Pinpoint the cell where the given text exists, returning its (X, Y) midpoint coordinate. 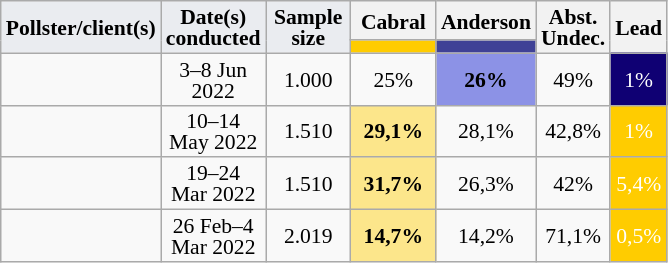
Date(s) conducted (214, 27)
26% (486, 79)
0,5% (638, 236)
Abst.Undec. (573, 27)
3–8 Jun 2022 (214, 79)
42,8% (573, 131)
1.000 (308, 79)
Lead (638, 27)
19–24 Mar 2022 (214, 184)
2.019 (308, 236)
14,2% (486, 236)
14,7% (394, 236)
71,1% (573, 236)
28,1% (486, 131)
26 Feb–4 Mar 2022 (214, 236)
49% (573, 79)
29,1% (394, 131)
31,7% (394, 184)
Pollster/client(s) (81, 27)
Anderson (486, 20)
Sample size (308, 27)
5,4% (638, 184)
26,3% (486, 184)
Cabral (394, 20)
42% (573, 184)
10–14 May 2022 (214, 131)
25% (394, 79)
